Scan for the cell matching the given text and deliver its (X, Y) coordinate at center. 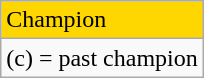
(c) = past champion (102, 58)
Champion (102, 20)
